Output the [X, Y] coordinate of the center of the cell containing the given text.  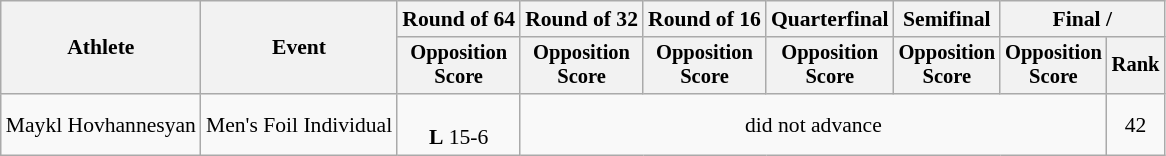
Round of 64 [458, 19]
did not advance [814, 124]
Athlete [101, 48]
Maykl Hovhannesyan [101, 124]
Semifinal [948, 19]
Final / [1082, 19]
42 [1136, 124]
Round of 16 [704, 19]
Event [299, 48]
Quarterfinal [830, 19]
Rank [1136, 66]
Men's Foil Individual [299, 124]
Round of 32 [582, 19]
L 15-6 [458, 124]
